Detect which cell encompasses the target text, then output its [x, y] center coordinate. 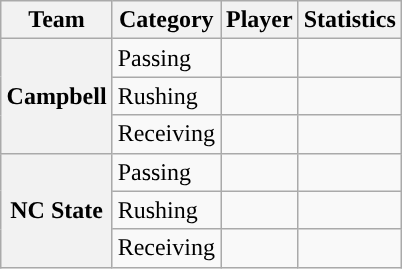
NC State [56, 210]
Category [166, 20]
Player [259, 20]
Statistics [350, 20]
Team [56, 20]
Campbell [56, 96]
